Return (x, y) of the center of cell containing provided text 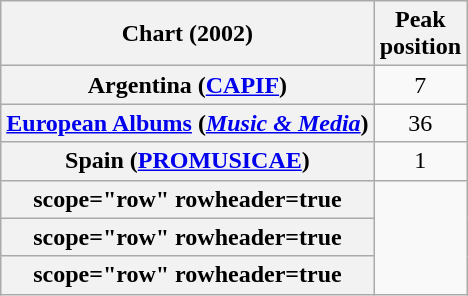
European Albums (Music & Media) (188, 123)
Chart (2002) (188, 34)
Argentina (CAPIF) (188, 85)
1 (420, 161)
7 (420, 85)
36 (420, 123)
Spain (PROMUSICAE) (188, 161)
Peakposition (420, 34)
